Locate the cell with the specified text and output its (X, Y) center coordinate. 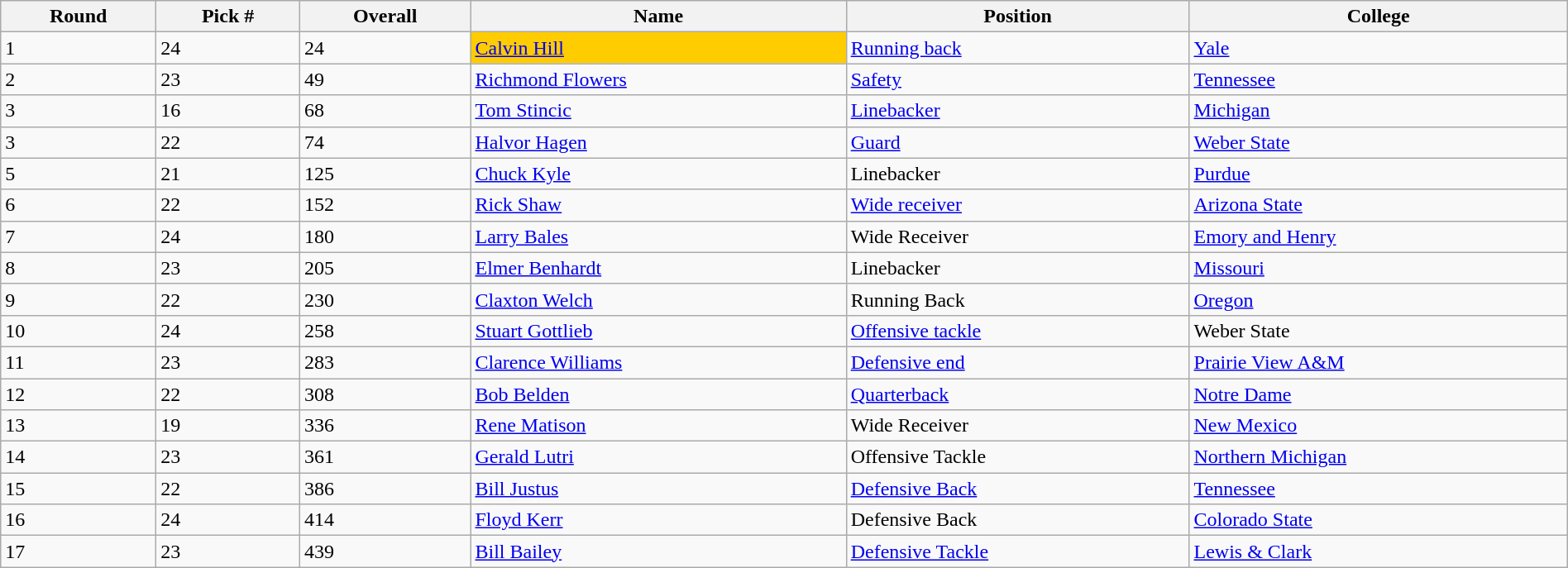
6 (79, 205)
5 (79, 174)
361 (385, 457)
Offensive Tackle (1017, 457)
12 (79, 394)
258 (385, 331)
Northern Michigan (1378, 457)
Quarterback (1017, 394)
1 (79, 48)
Colorado State (1378, 520)
414 (385, 520)
11 (79, 362)
Chuck Kyle (658, 174)
152 (385, 205)
74 (385, 142)
Yale (1378, 48)
Safety (1017, 79)
Bill Bailey (658, 551)
Halvor Hagen (658, 142)
Michigan (1378, 111)
Running back (1017, 48)
Bob Belden (658, 394)
336 (385, 426)
Stuart Gottlieb (658, 331)
125 (385, 174)
21 (228, 174)
68 (385, 111)
Missouri (1378, 268)
Clarence Williams (658, 362)
Offensive tackle (1017, 331)
Rene Matison (658, 426)
13 (79, 426)
Arizona State (1378, 205)
Prairie View A&M (1378, 362)
Elmer Benhardt (658, 268)
Calvin Hill (658, 48)
Rick Shaw (658, 205)
Larry Bales (658, 236)
49 (385, 79)
180 (385, 236)
283 (385, 362)
Wide receiver (1017, 205)
Guard (1017, 142)
Running Back (1017, 299)
230 (385, 299)
Round (79, 17)
New Mexico (1378, 426)
Name (658, 17)
Purdue (1378, 174)
Richmond Flowers (658, 79)
Bill Justus (658, 489)
Overall (385, 17)
17 (79, 551)
Emory and Henry (1378, 236)
Position (1017, 17)
439 (385, 551)
Pick # (228, 17)
Tom Stincic (658, 111)
Gerald Lutri (658, 457)
386 (385, 489)
Defensive end (1017, 362)
308 (385, 394)
9 (79, 299)
Oregon (1378, 299)
Lewis & Clark (1378, 551)
10 (79, 331)
Notre Dame (1378, 394)
2 (79, 79)
8 (79, 268)
19 (228, 426)
Claxton Welch (658, 299)
Defensive Tackle (1017, 551)
15 (79, 489)
205 (385, 268)
Floyd Kerr (658, 520)
7 (79, 236)
College (1378, 17)
14 (79, 457)
